Identify which cell holds the provided text, then report its (x, y) central coordinate. 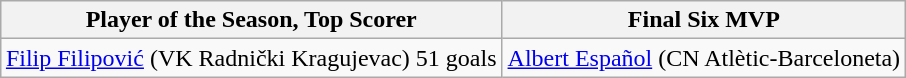
Player of the Season, Top Scorer (251, 20)
Filip Filipović (VK Radnički Kragujevac) 51 goals (251, 58)
Albert Español (CN Atlètic-Barceloneta) (704, 58)
Final Six MVP (704, 20)
